Return (X, Y) of the center of cell containing provided text 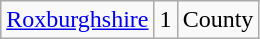
County (218, 20)
1 (166, 20)
Roxburghshire (78, 20)
